Find where the given text appears and provide that cell's center as (x, y) coordinate. 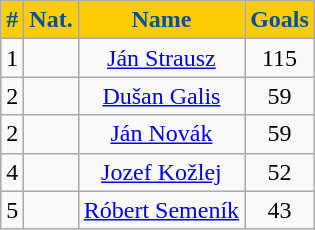
Ján Novák (161, 134)
Name (161, 20)
115 (280, 58)
43 (280, 210)
5 (12, 210)
52 (280, 172)
Ján Strausz (161, 58)
Nat. (51, 20)
1 (12, 58)
Jozef Kožlej (161, 172)
Goals (280, 20)
Dušan Galis (161, 96)
4 (12, 172)
# (12, 20)
Róbert Semeník (161, 210)
